Output the [x, y] coordinate of the center of the cell containing the given text.  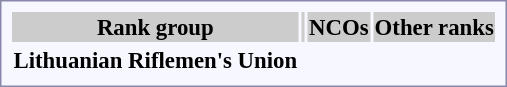
Rank group [156, 27]
Lithuanian Riflemen's Union [156, 60]
NCOs [340, 27]
Other ranks [434, 27]
